Return the [X, Y] coordinate for the center point of the cell that contains the specified text.  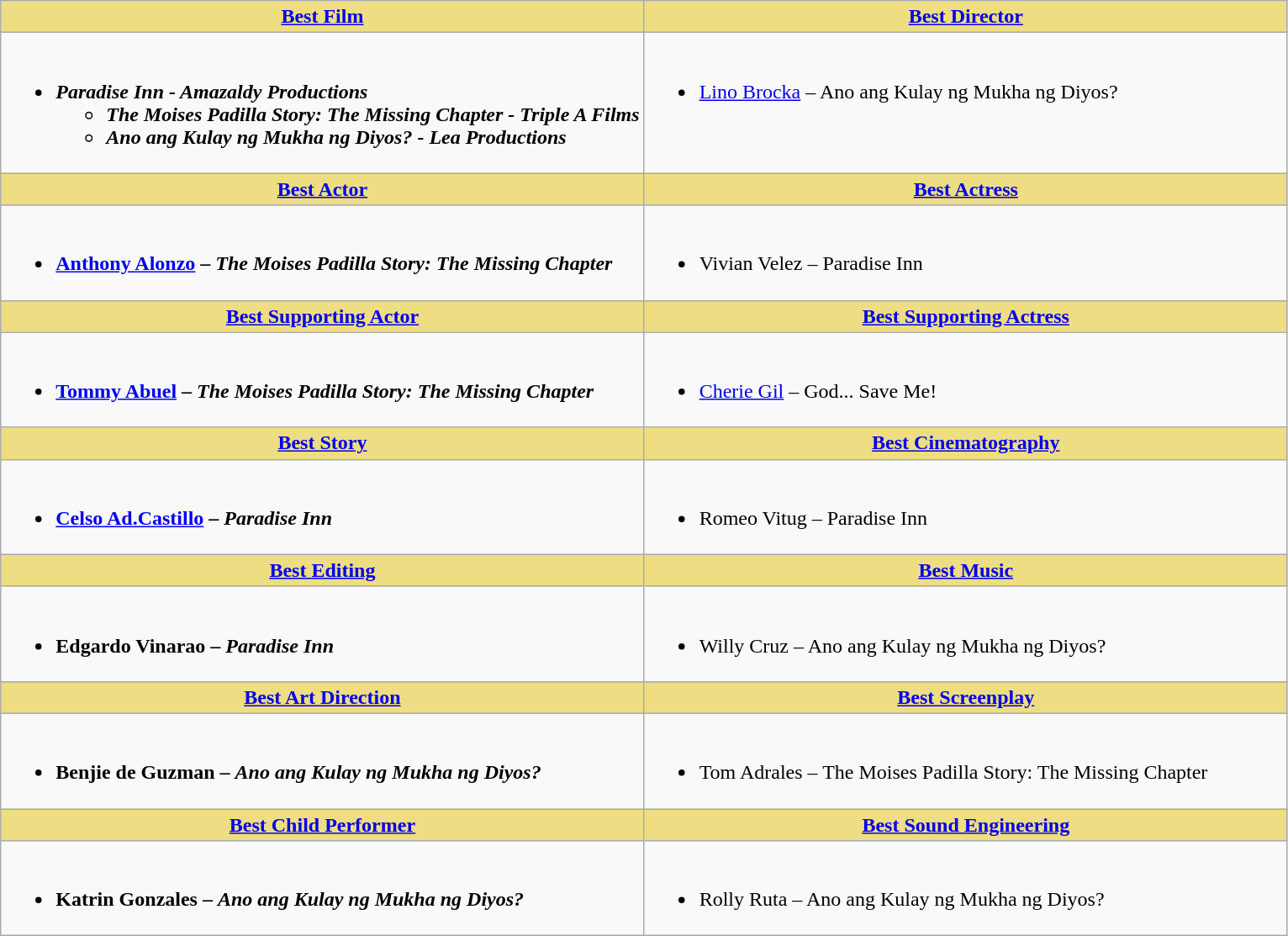
Vivian Velez – Paradise Inn [965, 252]
Celso Ad.Castillo – Paradise Inn [323, 506]
Best Editing [323, 570]
Cherie Gil – God... Save Me! [965, 380]
Romeo Vitug – Paradise Inn [965, 506]
Best Sound Engineering [965, 825]
Best Actress [965, 189]
Willy Cruz – Ano ang Kulay ng Mukha ng Diyos? [965, 634]
Tom Adrales – The Moises Padilla Story: The Missing Chapter [965, 760]
Best Supporting Actor [323, 316]
Best Child Performer [323, 825]
Lino Brocka – Ano ang Kulay ng Mukha ng Diyos? [965, 103]
Best Art Direction [323, 697]
Benjie de Guzman – Ano ang Kulay ng Mukha ng Diyos? [323, 760]
Best Screenplay [965, 697]
Best Director [965, 17]
Best Music [965, 570]
Rolly Ruta – Ano ang Kulay ng Mukha ng Diyos? [965, 888]
Best Actor [323, 189]
Best Story [323, 443]
Edgardo Vinarao – Paradise Inn [323, 634]
Anthony Alonzo – The Moises Padilla Story: The Missing Chapter [323, 252]
Best Supporting Actress [965, 316]
Best Cinematography [965, 443]
Katrin Gonzales – Ano ang Kulay ng Mukha ng Diyos? [323, 888]
Best Film [323, 17]
Paradise Inn - Amazaldy ProductionsThe Moises Padilla Story: The Missing Chapter - Triple A Films Ano ang Kulay ng Mukha ng Diyos? - Lea Productions [323, 103]
Tommy Abuel – The Moises Padilla Story: The Missing Chapter [323, 380]
